Provide the [x, y] coordinate of the cell's center where the given text is located.  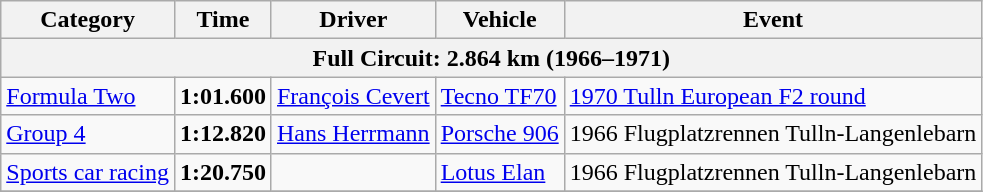
Formula Two [88, 96]
Time [222, 20]
Porsche 906 [500, 134]
1970 Tulln European F2 round [773, 96]
Sports car racing [88, 172]
Hans Herrmann [353, 134]
Tecno TF70 [500, 96]
Driver [353, 20]
1:20.750 [222, 172]
Full Circuit: 2.864 km (1966–1971) [492, 58]
François Cevert [353, 96]
Lotus Elan [500, 172]
1:12.820 [222, 134]
Event [773, 20]
Group 4 [88, 134]
Category [88, 20]
Vehicle [500, 20]
1:01.600 [222, 96]
